Find where the given text appears and provide that cell's center as (x, y) coordinate. 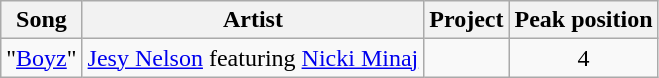
Peak position (584, 20)
"Boyz" (42, 58)
Jesy Nelson featuring Nicki Minaj (253, 58)
Song (42, 20)
4 (584, 58)
Artist (253, 20)
Project (466, 20)
